For the text-containing cell, return its midpoint in (x, y) coordinate format. 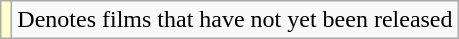
Denotes films that have not yet been released (235, 20)
